Locate the cell with the specified text and output its (X, Y) center coordinate. 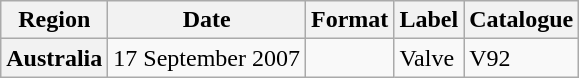
Catalogue (522, 20)
Valve (429, 58)
17 September 2007 (207, 58)
V92 (522, 58)
Label (429, 20)
Australia (54, 58)
Format (350, 20)
Region (54, 20)
Date (207, 20)
